Identify which cell holds the provided text, then report its (x, y) central coordinate. 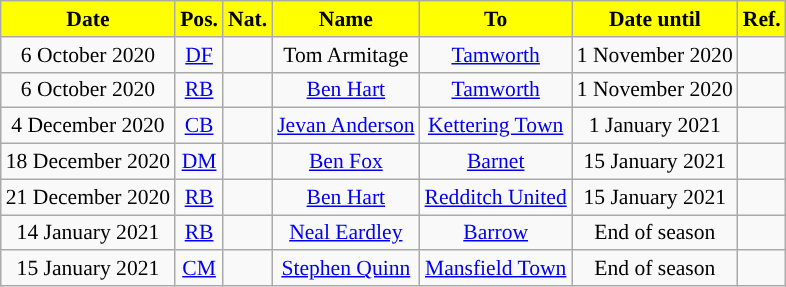
Tom Armitage (346, 55)
Date until (655, 19)
21 December 2020 (88, 197)
Jevan Anderson (346, 126)
Nat. (248, 19)
Ben Fox (346, 162)
Stephen Quinn (346, 269)
Mansfield Town (496, 269)
4 December 2020 (88, 126)
Barnet (496, 162)
DM (199, 162)
14 January 2021 (88, 233)
Name (346, 19)
CM (199, 269)
Ref. (762, 19)
Pos. (199, 19)
DF (199, 55)
1 January 2021 (655, 126)
Neal Eardley (346, 233)
Barrow (496, 233)
CB (199, 126)
Redditch United (496, 197)
Kettering Town (496, 126)
18 December 2020 (88, 162)
To (496, 19)
Date (88, 19)
